Output the [X, Y] coordinate of the center of the cell containing the given text.  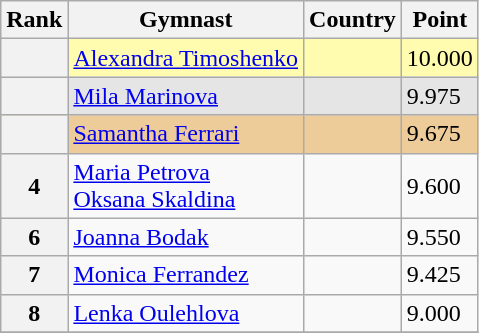
7 [34, 275]
Alexandra Timoshenko [186, 58]
Point [440, 20]
Samantha Ferrari [186, 134]
9.975 [440, 96]
Country [353, 20]
Mila Marinova [186, 96]
9.675 [440, 134]
4 [34, 186]
Rank [34, 20]
6 [34, 237]
Maria PetrovaOksana Skaldina [186, 186]
Monica Ferrandez [186, 275]
9.600 [440, 186]
8 [34, 313]
Gymnast [186, 20]
9.550 [440, 237]
9.000 [440, 313]
Lenka Oulehlova [186, 313]
9.425 [440, 275]
Joanna Bodak [186, 237]
10.000 [440, 58]
